Locate the cell with the specified text and output its [x, y] center coordinate. 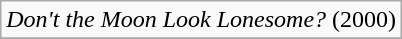
Don't the Moon Look Lonesome? (2000) [202, 20]
